Return the [x, y] coordinate for the center point of the cell that contains the specified text.  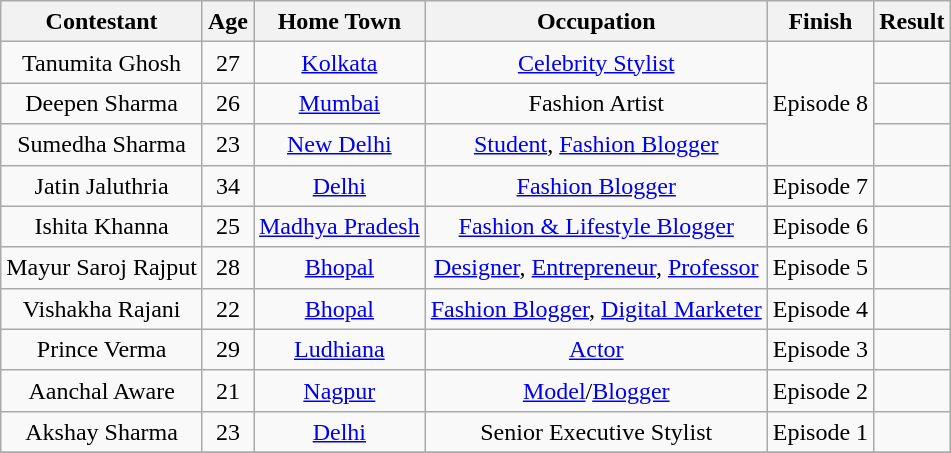
Finish [820, 22]
28 [228, 268]
Deepen Sharma [102, 104]
Episode 2 [820, 390]
Kolkata [340, 62]
Jatin Jaluthria [102, 186]
Vishakha Rajani [102, 308]
Aanchal Aware [102, 390]
Episode 1 [820, 432]
Result [912, 22]
Prince Verma [102, 350]
Sumedha Sharma [102, 144]
Fashion Blogger [596, 186]
Tanumita Ghosh [102, 62]
Model/Blogger [596, 390]
Fashion Artist [596, 104]
Home Town [340, 22]
Ludhiana [340, 350]
21 [228, 390]
Fashion & Lifestyle Blogger [596, 226]
22 [228, 308]
Ishita Khanna [102, 226]
Episode 4 [820, 308]
Episode 8 [820, 104]
Akshay Sharma [102, 432]
New Delhi [340, 144]
Mayur Saroj Rajput [102, 268]
Nagpur [340, 390]
27 [228, 62]
Actor [596, 350]
Episode 3 [820, 350]
29 [228, 350]
Age [228, 22]
Contestant [102, 22]
Mumbai [340, 104]
Episode 5 [820, 268]
Episode 7 [820, 186]
Senior Executive Stylist [596, 432]
26 [228, 104]
Celebrity Stylist [596, 62]
25 [228, 226]
Student, Fashion Blogger [596, 144]
Episode 6 [820, 226]
Occupation [596, 22]
34 [228, 186]
Fashion Blogger, Digital Marketer [596, 308]
Madhya Pradesh [340, 226]
Designer, Entrepreneur, Professor [596, 268]
